Detect which cell encompasses the target text, then output its [X, Y] center coordinate. 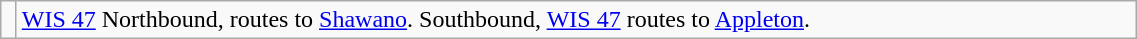
WIS 47 Northbound, routes to Shawano. Southbound, WIS 47 routes to Appleton. [576, 20]
